Extract the (X, Y) coordinate from the center of the cell holding the provided text.  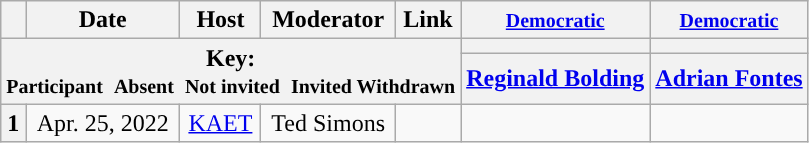
Link (428, 20)
1 (14, 123)
Apr. 25, 2022 (103, 123)
Reginald Bolding (556, 78)
Host (220, 20)
Adrian Fontes (729, 78)
Key: Participant Absent Not invited Invited Withdrawn (231, 72)
Date (103, 20)
KAET (220, 123)
Moderator (328, 20)
Ted Simons (328, 123)
